Find where the given text appears and provide that cell's center as (X, Y) coordinate. 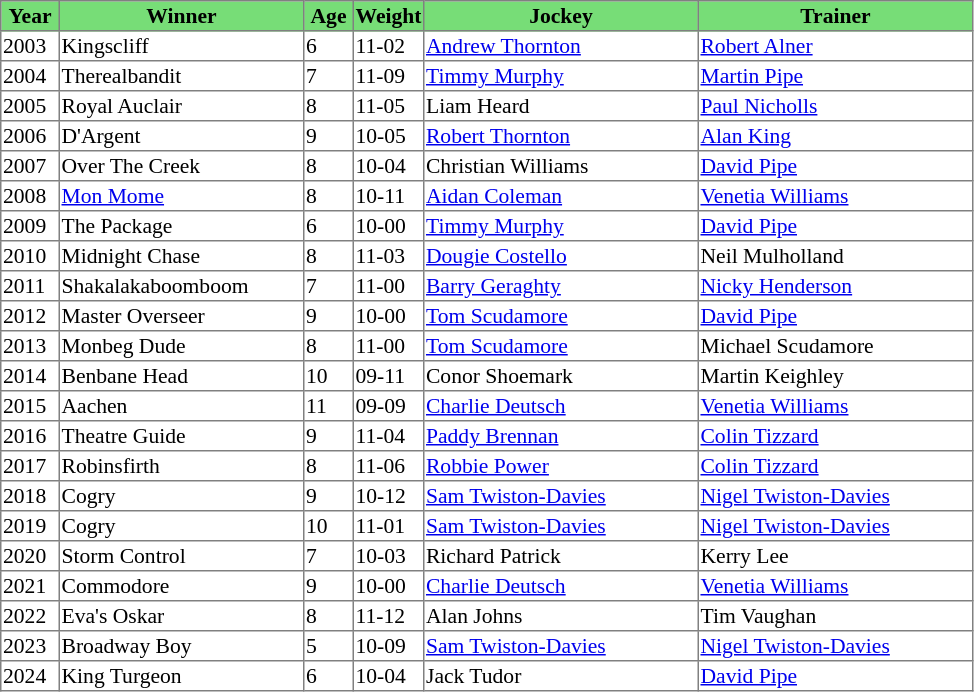
Royal Auclair (181, 106)
Robbie Power (561, 466)
Broadway Boy (181, 646)
Storm Control (181, 556)
09-09 (388, 406)
Christian Williams (561, 166)
2018 (30, 496)
Master Overseer (181, 316)
Eva's Oskar (181, 616)
11-09 (388, 76)
11-04 (388, 436)
Monbeg Dude (181, 346)
Kerry Lee (835, 556)
Therealbandit (181, 76)
2004 (30, 76)
Neil Mulholland (835, 256)
Jack Tudor (561, 676)
Andrew Thornton (561, 46)
Conor Shoemark (561, 376)
2024 (30, 676)
11-05 (388, 106)
2020 (30, 556)
11-02 (388, 46)
Paul Nicholls (835, 106)
2023 (30, 646)
10-09 (388, 646)
2021 (30, 586)
D'Argent (181, 136)
2010 (30, 256)
2013 (30, 346)
10-12 (388, 496)
Commodore (181, 586)
Michael Scudamore (835, 346)
Trainer (835, 16)
Alan King (835, 136)
Age (329, 16)
11-03 (388, 256)
Robert Alner (835, 46)
Shakalakaboomboom (181, 286)
Martin Keighley (835, 376)
Over The Creek (181, 166)
Paddy Brennan (561, 436)
2003 (30, 46)
Robert Thornton (561, 136)
11-12 (388, 616)
2016 (30, 436)
2015 (30, 406)
Liam Heard (561, 106)
Aachen (181, 406)
Aidan Coleman (561, 196)
Year (30, 16)
2022 (30, 616)
Martin Pipe (835, 76)
11-01 (388, 526)
2011 (30, 286)
10-11 (388, 196)
10-05 (388, 136)
Richard Patrick (561, 556)
11-06 (388, 466)
Winner (181, 16)
Tim Vaughan (835, 616)
Midnight Chase (181, 256)
Jockey (561, 16)
Theatre Guide (181, 436)
5 (329, 646)
Robinsfirth (181, 466)
09-11 (388, 376)
2017 (30, 466)
Barry Geraghty (561, 286)
Benbane Head (181, 376)
2019 (30, 526)
Nicky Henderson (835, 286)
2009 (30, 226)
Weight (388, 16)
2007 (30, 166)
2008 (30, 196)
11 (329, 406)
Dougie Costello (561, 256)
The Package (181, 226)
2006 (30, 136)
Kingscliff (181, 46)
2012 (30, 316)
King Turgeon (181, 676)
2014 (30, 376)
10-03 (388, 556)
Alan Johns (561, 616)
Mon Mome (181, 196)
2005 (30, 106)
